Search for the cell housing the specified text and yield its (X, Y) center coordinate. 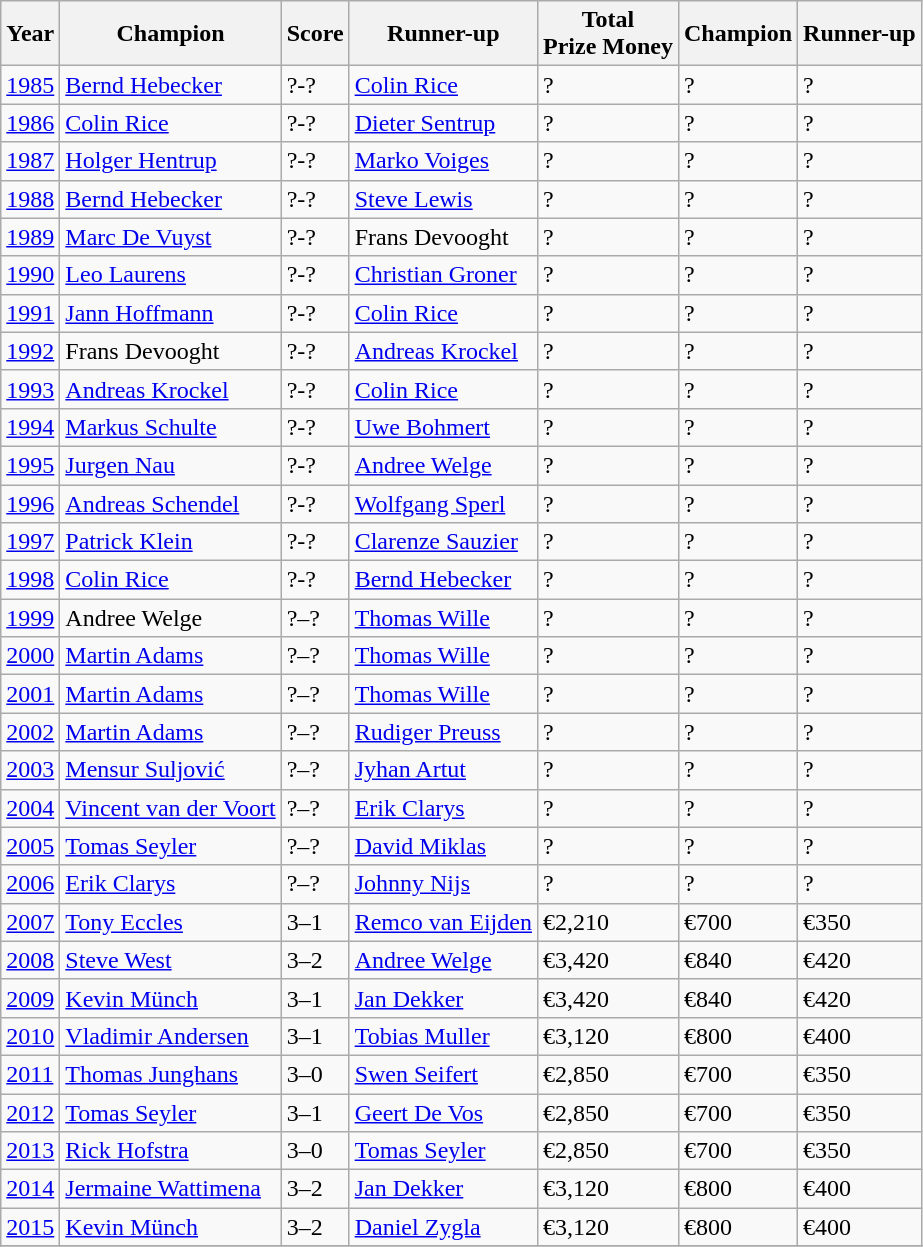
Christian Groner (443, 275)
Andreas Schendel (170, 503)
Dieter Sentrup (443, 123)
Rudiger Preuss (443, 732)
Marc De Vuyst (170, 237)
Jyhan Artut (443, 770)
1987 (30, 161)
1985 (30, 85)
1986 (30, 123)
1999 (30, 618)
2015 (30, 1227)
Year (30, 34)
Mensur Suljović (170, 770)
Geert De Vos (443, 1113)
2009 (30, 998)
TotalPrize Money (608, 34)
1990 (30, 275)
Swen Seifert (443, 1074)
David Miklas (443, 846)
2012 (30, 1113)
Leo Laurens (170, 275)
Patrick Klein (170, 542)
Thomas Junghans (170, 1074)
2002 (30, 732)
Daniel Zygla (443, 1227)
Holger Hentrup (170, 161)
€2,210 (608, 922)
2011 (30, 1074)
1998 (30, 580)
1997 (30, 542)
Jann Hoffmann (170, 313)
Remco van Eijden (443, 922)
Steve West (170, 960)
2004 (30, 808)
Tony Eccles (170, 922)
2008 (30, 960)
Clarenze Sauzier (443, 542)
Steve Lewis (443, 199)
2014 (30, 1189)
Jermaine Wattimena (170, 1189)
1989 (30, 237)
Jurgen Nau (170, 465)
Vladimir Andersen (170, 1036)
2013 (30, 1151)
2005 (30, 846)
Johnny Nijs (443, 884)
2010 (30, 1036)
1988 (30, 199)
1995 (30, 465)
2000 (30, 656)
1992 (30, 351)
2006 (30, 884)
2003 (30, 770)
Markus Schulte (170, 427)
Wolfgang Sperl (443, 503)
2001 (30, 694)
Vincent van der Voort (170, 808)
Tobias Muller (443, 1036)
1996 (30, 503)
1994 (30, 427)
1993 (30, 389)
1991 (30, 313)
Score (315, 34)
Marko Voiges (443, 161)
Rick Hofstra (170, 1151)
Uwe Bohmert (443, 427)
2007 (30, 922)
